Capture the cell that displays the provided text and extract its [x, y] central coordinate. 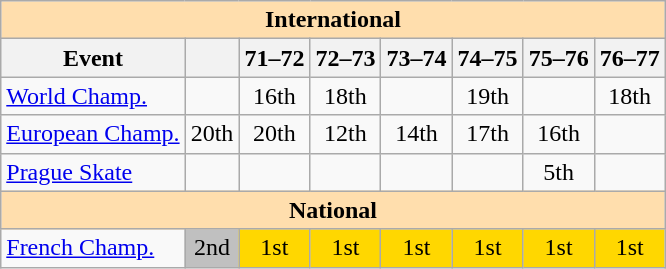
72–73 [346, 58]
Prague Skate [93, 172]
14th [416, 134]
French Champ. [93, 248]
5th [558, 172]
17th [488, 134]
74–75 [488, 58]
75–76 [558, 58]
73–74 [416, 58]
National [333, 210]
19th [488, 96]
76–77 [630, 58]
2nd [212, 248]
Event [93, 58]
International [333, 20]
World Champ. [93, 96]
71–72 [274, 58]
European Champ. [93, 134]
12th [346, 134]
